For the text-containing cell, return its midpoint in (X, Y) coordinate format. 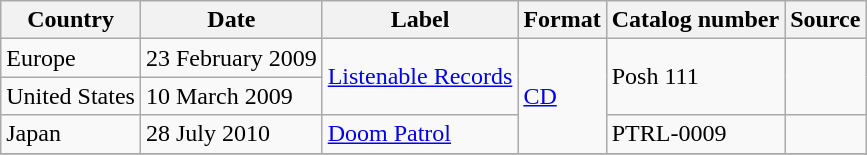
23 February 2009 (231, 58)
Source (826, 20)
Europe (71, 58)
Label (420, 20)
Japan (71, 134)
Listenable Records (420, 77)
United States (71, 96)
Date (231, 20)
Posh 111 (695, 77)
28 July 2010 (231, 134)
PTRL-0009 (695, 134)
10 March 2009 (231, 96)
CD (562, 96)
Format (562, 20)
Country (71, 20)
Catalog number (695, 20)
Doom Patrol (420, 134)
